Extract the [x, y] coordinate from the center of the cell holding the provided text.  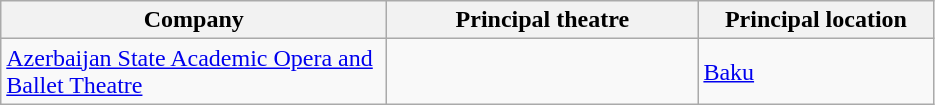
Principal location [816, 20]
Azerbaijan State Academic Opera and Ballet Theatre [194, 72]
Baku [816, 72]
Company [194, 20]
Principal theatre [542, 20]
